Return [x, y] of the center of cell containing provided text 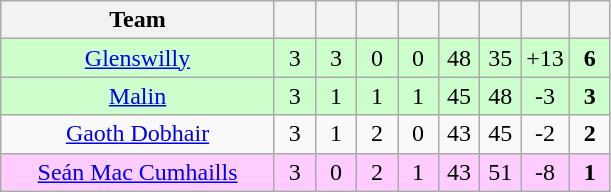
-8 [546, 172]
51 [500, 172]
6 [590, 58]
+13 [546, 58]
35 [500, 58]
Malin [138, 96]
-3 [546, 96]
Team [138, 20]
Glenswilly [138, 58]
Seán Mac Cumhaills [138, 172]
Gaoth Dobhair [138, 134]
-2 [546, 134]
